Determine the (x, y) coordinate at the center of the cell enclosing the given text.  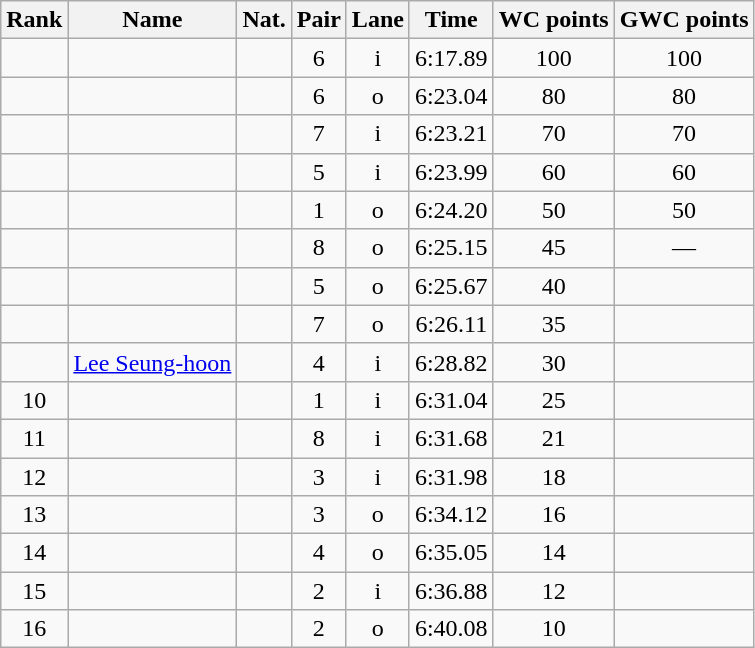
WC points (554, 20)
6:25.15 (451, 248)
Name (152, 20)
6:25.67 (451, 286)
GWC points (684, 20)
30 (554, 362)
15 (34, 591)
6:35.05 (451, 553)
— (684, 248)
6:17.89 (451, 58)
Rank (34, 20)
11 (34, 438)
Pair (318, 20)
6:36.88 (451, 591)
6:23.04 (451, 96)
Lane (378, 20)
6:34.12 (451, 515)
6:26.11 (451, 324)
6:23.21 (451, 134)
21 (554, 438)
6:40.08 (451, 629)
40 (554, 286)
6:31.68 (451, 438)
13 (34, 515)
Lee Seung-hoon (152, 362)
6:23.99 (451, 172)
18 (554, 477)
Time (451, 20)
Nat. (264, 20)
6:31.04 (451, 400)
6:28.82 (451, 362)
6:24.20 (451, 210)
35 (554, 324)
6:31.98 (451, 477)
45 (554, 248)
25 (554, 400)
